Identify which cell holds the provided text, then report its (x, y) central coordinate. 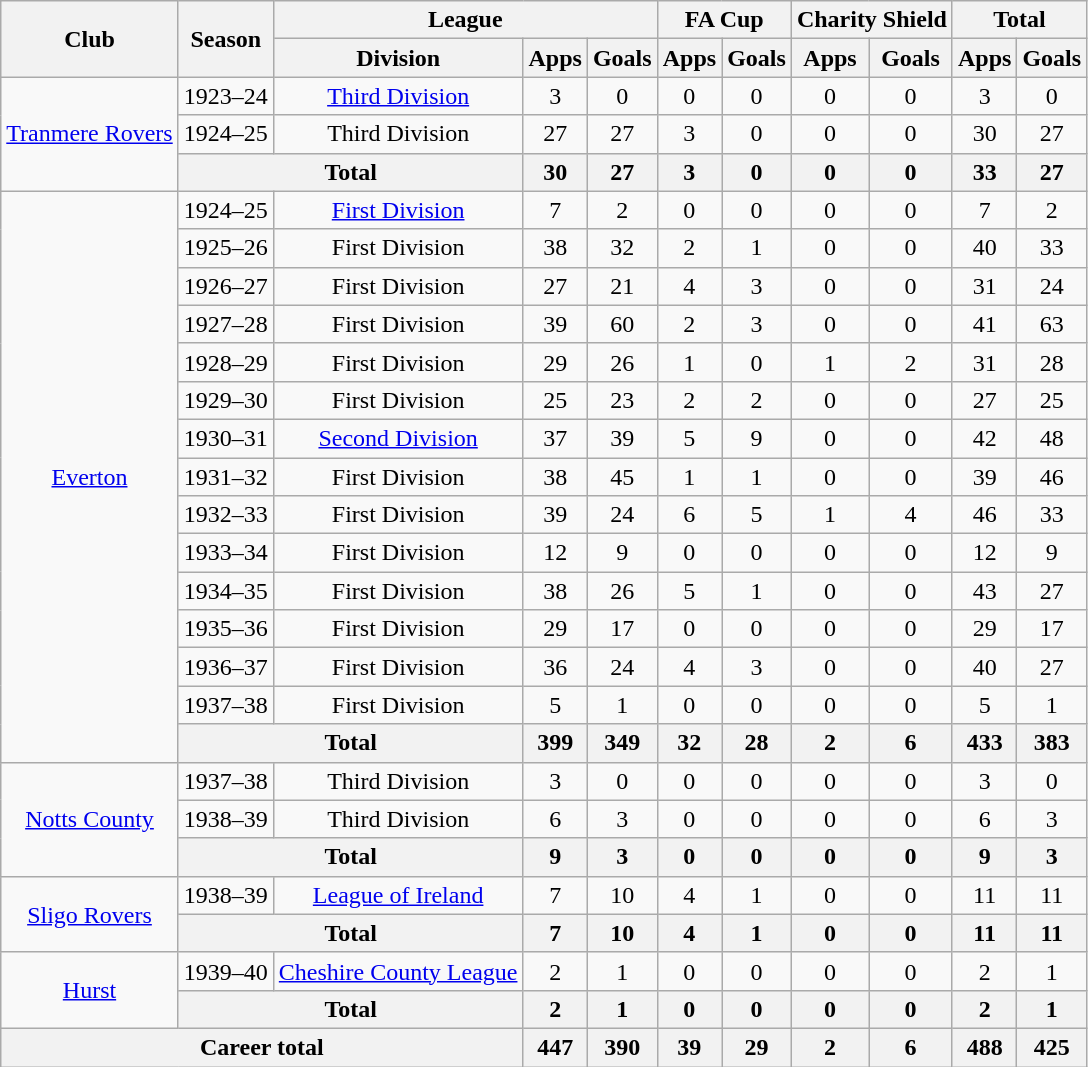
League (465, 20)
23 (622, 400)
43 (984, 591)
1929–30 (226, 400)
1934–35 (226, 591)
Division (398, 58)
1931–32 (226, 477)
Club (90, 39)
1925–26 (226, 248)
1928–29 (226, 362)
45 (622, 477)
42 (984, 438)
Second Division (398, 438)
Tranmere Rovers (90, 134)
Hurst (90, 990)
Notts County (90, 819)
447 (555, 1047)
FA Cup (724, 20)
60 (622, 324)
21 (622, 286)
1923–24 (226, 96)
41 (984, 324)
37 (555, 438)
63 (1052, 324)
36 (555, 667)
390 (622, 1047)
48 (1052, 438)
399 (555, 743)
1939–40 (226, 971)
Cheshire County League (398, 971)
1927–28 (226, 324)
1936–37 (226, 667)
Season (226, 39)
Everton (90, 476)
433 (984, 743)
425 (1052, 1047)
Career total (262, 1047)
349 (622, 743)
Charity Shield (872, 20)
488 (984, 1047)
1932–33 (226, 515)
Sligo Rovers (90, 914)
League of Ireland (398, 895)
1926–27 (226, 286)
1933–34 (226, 553)
383 (1052, 743)
1935–36 (226, 629)
1930–31 (226, 438)
